Determine the (X, Y) coordinate at the center of the cell enclosing the given text.  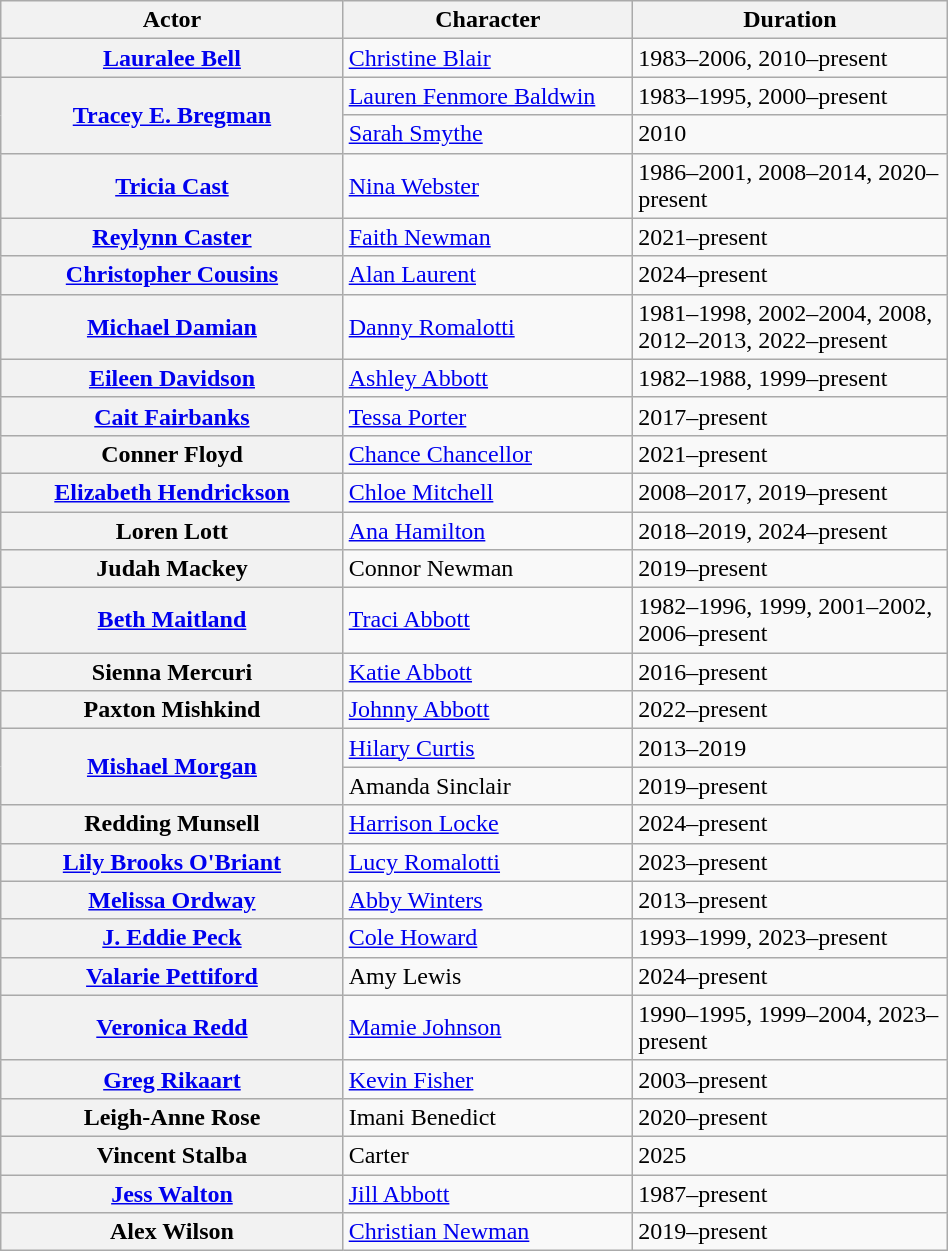
Danny Romalotti (488, 326)
2020–present (790, 1117)
Cait Fairbanks (172, 416)
2013–present (790, 900)
Paxton Mishkind (172, 710)
Tracey E. Bregman (172, 115)
1982–1996, 1999, 2001–2002, 2006–present (790, 620)
J. Eddie Peck (172, 938)
1983–2006, 2010–present (790, 58)
Vincent Stalba (172, 1155)
Chloe Mitchell (488, 492)
2018–2019, 2024–present (790, 531)
Lauralee Bell (172, 58)
2023–present (790, 862)
Mamie Johnson (488, 1028)
Actor (172, 20)
1986–2001, 2008–2014, 2020–present (790, 186)
Judah Mackey (172, 569)
Beth Maitland (172, 620)
1987–present (790, 1193)
Sarah Smythe (488, 134)
Mishael Morgan (172, 767)
1990–1995, 1999–2004, 2023–present (790, 1028)
Alan Laurent (488, 275)
Tricia Cast (172, 186)
2010 (790, 134)
Christopher Cousins (172, 275)
Faith Newman (488, 237)
Alex Wilson (172, 1232)
Lucy Romalotti (488, 862)
Ashley Abbott (488, 378)
Chance Chancellor (488, 454)
Character (488, 20)
Connor Newman (488, 569)
2025 (790, 1155)
Jess Walton (172, 1193)
Sienna Mercuri (172, 672)
Lauren Fenmore Baldwin (488, 96)
Cole Howard (488, 938)
2022–present (790, 710)
1983–1995, 2000–present (790, 96)
Imani Benedict (488, 1117)
1993–1999, 2023–present (790, 938)
2008–2017, 2019–present (790, 492)
Elizabeth Hendrickson (172, 492)
2013–2019 (790, 748)
2003–present (790, 1079)
Christine Blair (488, 58)
1982–1988, 1999–present (790, 378)
Amy Lewis (488, 976)
Greg Rikaart (172, 1079)
Valarie Pettiford (172, 976)
Traci Abbott (488, 620)
Conner Floyd (172, 454)
Veronica Redd (172, 1028)
Loren Lott (172, 531)
Katie Abbott (488, 672)
1981–1998, 2002–2004, 2008, 2012–2013, 2022–present (790, 326)
Tessa Porter (488, 416)
Harrison Locke (488, 824)
2016–present (790, 672)
Michael Damian (172, 326)
2017–present (790, 416)
Jill Abbott (488, 1193)
Eileen Davidson (172, 378)
Johnny Abbott (488, 710)
Leigh-Anne Rose (172, 1117)
Duration (790, 20)
Amanda Sinclair (488, 786)
Hilary Curtis (488, 748)
Abby Winters (488, 900)
Ana Hamilton (488, 531)
Lily Brooks O'Briant (172, 862)
Christian Newman (488, 1232)
Redding Munsell (172, 824)
Melissa Ordway (172, 900)
Kevin Fisher (488, 1079)
Carter (488, 1155)
Nina Webster (488, 186)
Reylynn Caster (172, 237)
